Determine the (x, y) coordinate at the center of the cell enclosing the given text.  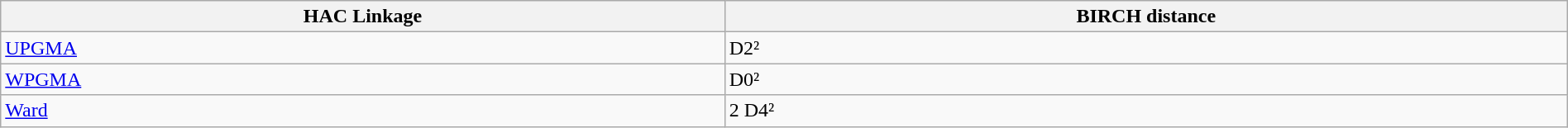
D2² (1146, 48)
WPGMA (362, 79)
UPGMA (362, 48)
Ward (362, 111)
BIRCH distance (1146, 17)
D0² (1146, 79)
HAC Linkage (362, 17)
2 D4² (1146, 111)
